Pinpoint the cell where the given text exists, returning its (x, y) midpoint coordinate. 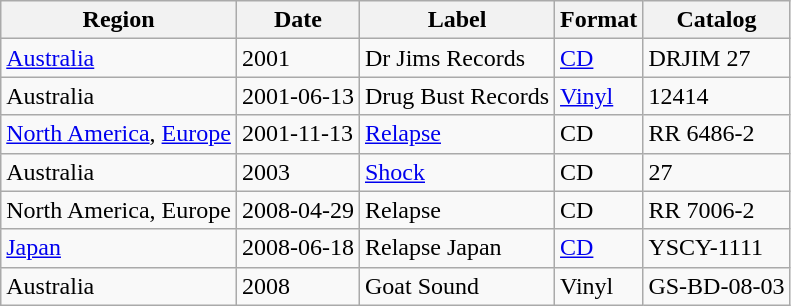
Japan (119, 248)
Format (599, 20)
Dr Jims Records (456, 58)
Region (119, 20)
2001 (298, 58)
Relapse Japan (456, 248)
RR 6486-2 (716, 134)
2008 (298, 286)
2008-04-29 (298, 210)
Shock (456, 172)
Catalog (716, 20)
DRJIM 27 (716, 58)
2008-06-18 (298, 248)
2003 (298, 172)
Goat Sound (456, 286)
GS-BD-08-03 (716, 286)
2001-06-13 (298, 96)
2001-11-13 (298, 134)
Date (298, 20)
RR 7006-2 (716, 210)
Drug Bust Records (456, 96)
12414 (716, 96)
27 (716, 172)
YSCY-1111 (716, 248)
Label (456, 20)
